Determine the [x, y] coordinate at the center of the cell enclosing the given text.  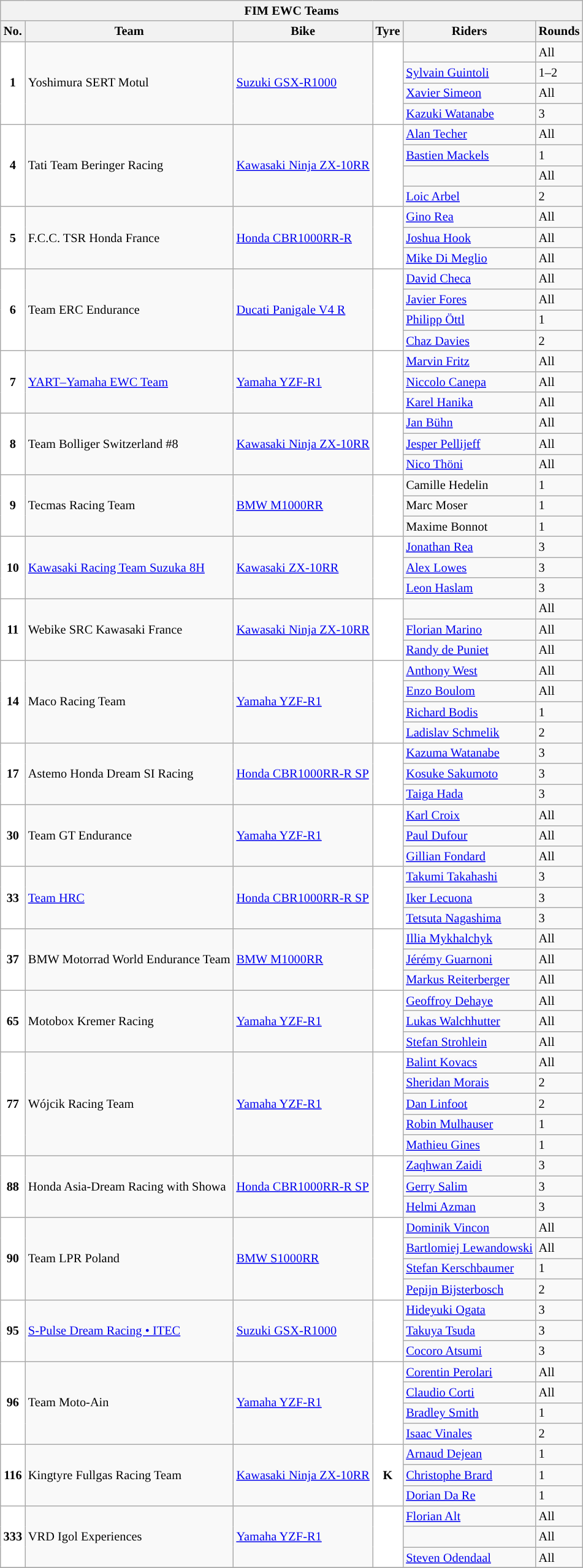
Helmi Azman [469, 1206]
Team HRC [129, 897]
Motobox Kremer Racing [129, 1021]
9 [13, 505]
90 [13, 1259]
Team [129, 31]
11 [13, 629]
Dan Linfoot [469, 1104]
Enzo Boulom [469, 691]
Kazuma Watanabe [469, 753]
Javier Fores [469, 300]
88 [13, 1186]
77 [13, 1104]
Yoshimura SERT Motul [129, 83]
96 [13, 1403]
Leon Haslam [469, 588]
BMW Motorrad World Endurance Team [129, 960]
Kawasaki Racing Team Suzuka 8H [129, 567]
Sheridan Morais [469, 1083]
Gino Rea [469, 217]
Marvin Fritz [469, 361]
Geoffroy Dehaye [469, 1001]
Nico Thöni [469, 464]
Dominik Vincon [469, 1227]
Jérémy Guarnoni [469, 960]
Wójcik Racing Team [129, 1104]
Robin Mulhauser [469, 1124]
Honda Asia-Dream Racing with Showa [129, 1186]
No. [13, 31]
Maco Racing Team [129, 701]
Bartlomiej Lewandowski [469, 1248]
Florian Alt [469, 1516]
Bradley Smith [469, 1413]
Takumi Takahashi [469, 877]
Hideyuki Ogata [469, 1310]
116 [13, 1474]
Tetsuta Nagashima [469, 918]
Bastien Mackels [469, 155]
Steven Odendaal [469, 1558]
Lukas Walchhutter [469, 1021]
K [388, 1474]
S-Pulse Dream Racing • ITEC [129, 1331]
7 [13, 381]
Florian Marino [469, 629]
Team GT Endurance [129, 836]
6 [13, 310]
Jesper Pellijeff [469, 444]
VRD Igol Experiences [129, 1537]
Mike Di Meglio [469, 258]
Mathieu Gines [469, 1145]
95 [13, 1331]
5 [13, 238]
Isaac Vinales [469, 1434]
Stefan Kerschbaumer [469, 1268]
Taiga Hada [469, 794]
Cocoro Atsumi [469, 1351]
65 [13, 1021]
17 [13, 773]
Astemo Honda Dream SI Racing [129, 773]
Takuya Tsuda [469, 1330]
Marc Moser [469, 506]
Philipp Öttl [469, 320]
Niccolo Canepa [469, 382]
David Checa [469, 279]
8 [13, 444]
Webike SRC Kawasaki France [129, 629]
Camille Hedelin [469, 485]
Loic Arbel [469, 196]
Markus Reiterberger [469, 980]
37 [13, 960]
FIM EWC Teams [292, 10]
Team ERC Endurance [129, 310]
Pepijn Bijsterbosch [469, 1289]
Ducati Panigale V4 R [303, 310]
14 [13, 701]
Stefan Strohlein [469, 1042]
Jonathan Rea [469, 547]
Sylvain Guintoli [469, 72]
Arnaud Dejean [469, 1454]
Bike [303, 31]
Kingtyre Fullgas Racing Team [129, 1474]
Balint Kovacs [469, 1062]
YART–Yamaha EWC Team [129, 381]
Karl Croix [469, 815]
Kosuke Sakumoto [469, 774]
Maxime Bonnot [469, 526]
1–2 [559, 72]
Gillian Fondard [469, 856]
Karel Hanika [469, 403]
Kawasaki ZX-10RR [303, 567]
Dorian Da Re [469, 1496]
Paul Dufour [469, 836]
Tati Team Beringer Racing [129, 165]
10 [13, 567]
Tecmas Racing Team [129, 505]
Randy de Puniet [469, 650]
333 [13, 1537]
Richard Bodis [469, 712]
Gerry Salim [469, 1186]
Tyre [388, 31]
Xavier Simeon [469, 93]
Claudio Corti [469, 1392]
Joshua Hook [469, 238]
Ladislav Schmelik [469, 732]
Corentin Perolari [469, 1372]
Christophe Brard [469, 1475]
Zaqhwan Zaidi [469, 1165]
F.C.C. TSR Honda France [129, 238]
Rounds [559, 31]
Team LPR Poland [129, 1259]
Team Bolliger Switzerland #8 [129, 444]
Alan Techer [469, 134]
Alex Lowes [469, 567]
4 [13, 165]
Jan Bühn [469, 423]
Honda CBR1000RR-R [303, 238]
Team Moto-Ain [129, 1403]
BMW S1000RR [303, 1259]
33 [13, 897]
Kazuki Watanabe [469, 114]
Iker Lecuona [469, 898]
Anthony West [469, 670]
Illia Mykhalchyk [469, 939]
30 [13, 836]
Riders [469, 31]
Chaz Davies [469, 341]
